Extract the (x, y) coordinate from the center of the cell holding the provided text.  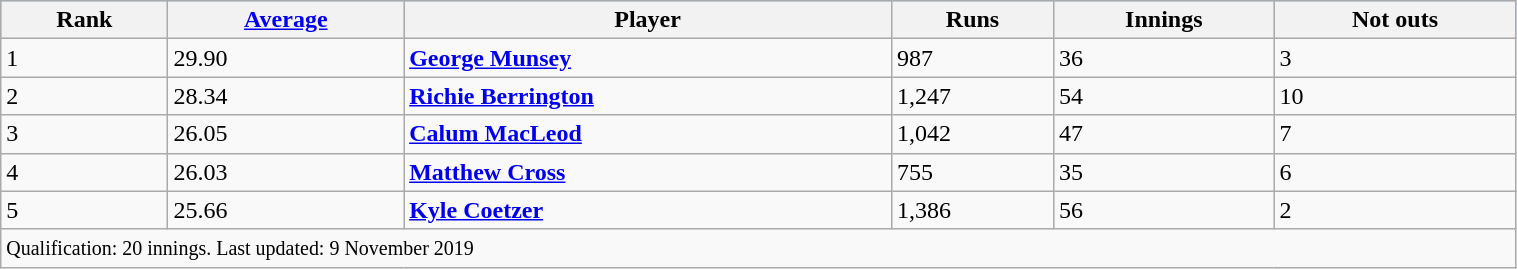
1,247 (972, 96)
10 (1395, 96)
4 (84, 172)
47 (1164, 134)
Not outs (1395, 20)
1,386 (972, 210)
Player (648, 20)
Kyle Coetzer (648, 210)
54 (1164, 96)
7 (1395, 134)
25.66 (286, 210)
5 (84, 210)
26.05 (286, 134)
Average (286, 20)
Matthew Cross (648, 172)
56 (1164, 210)
Innings (1164, 20)
1 (84, 58)
Rank (84, 20)
6 (1395, 172)
Qualification: 20 innings. Last updated: 9 November 2019 (758, 248)
28.34 (286, 96)
36 (1164, 58)
Richie Berrington (648, 96)
29.90 (286, 58)
26.03 (286, 172)
Calum MacLeod (648, 134)
987 (972, 58)
Runs (972, 20)
George Munsey (648, 58)
35 (1164, 172)
1,042 (972, 134)
755 (972, 172)
